Determine the (X, Y) coordinate at the center of the cell enclosing the given text.  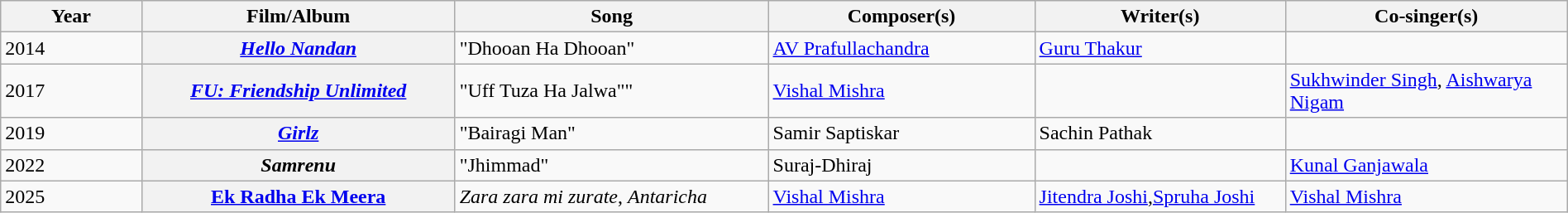
Zara zara mi zurate, Antaricha (612, 196)
AV Prafullachandra (901, 48)
Sachin Pathak (1159, 133)
Kunal Ganjawala (1426, 165)
"Uff Tuza Ha Jalwa"" (612, 91)
Composer(s) (901, 17)
Film/Album (298, 17)
Sukhwinder Singh, Aishwarya Nigam (1426, 91)
Writer(s) (1159, 17)
Hello Nandan (298, 48)
FU: Friendship Unlimited (298, 91)
"Bairagi Man" (612, 133)
Samrenu (298, 165)
2014 (71, 48)
2025 (71, 196)
Year (71, 17)
Suraj-Dhiraj (901, 165)
2019 (71, 133)
Samir Saptiskar (901, 133)
Girlz (298, 133)
"Jhimmad" (612, 165)
Ek Radha Ek Meera (298, 196)
Song (612, 17)
"Dhooan Ha Dhooan" (612, 48)
Guru Thakur (1159, 48)
Co-singer(s) (1426, 17)
2022 (71, 165)
2017 (71, 91)
Jitendra Joshi,Spruha Joshi (1159, 196)
